Provide the (x, y) coordinate of the cell's center where the given text is located.  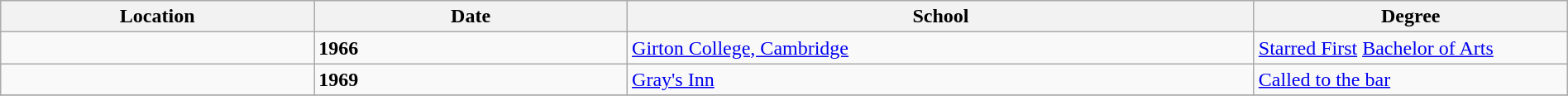
Starred First Bachelor of Arts (1411, 48)
1969 (471, 79)
Location (157, 17)
Girton College, Cambridge (941, 48)
Date (471, 17)
Called to the bar (1411, 79)
Degree (1411, 17)
Gray's Inn (941, 79)
1966 (471, 48)
School (941, 17)
